Detect which cell encompasses the target text, then output its (X, Y) center coordinate. 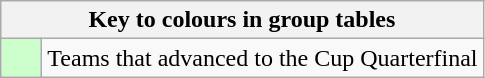
Teams that advanced to the Cup Quarterfinal (262, 58)
Key to colours in group tables (242, 20)
